Output the [X, Y] coordinate of the center of the cell containing the given text.  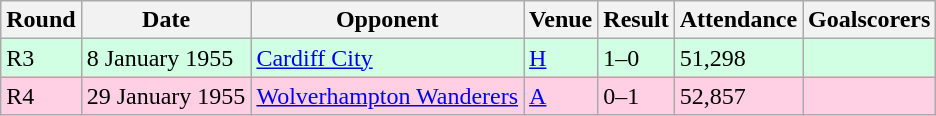
Venue [561, 20]
Cardiff City [388, 58]
51,298 [738, 58]
Date [166, 20]
R4 [41, 96]
Goalscorers [870, 20]
Opponent [388, 20]
R3 [41, 58]
Round [41, 20]
A [561, 96]
29 January 1955 [166, 96]
H [561, 58]
52,857 [738, 96]
Wolverhampton Wanderers [388, 96]
8 January 1955 [166, 58]
0–1 [636, 96]
Attendance [738, 20]
1–0 [636, 58]
Result [636, 20]
